Pinpoint the cell where the given text exists, returning its [x, y] midpoint coordinate. 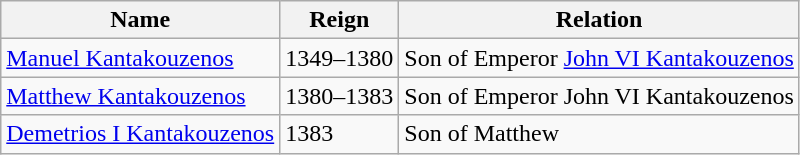
1380–1383 [340, 96]
Manuel Kantakouzenos [140, 58]
Relation [600, 20]
Reign [340, 20]
Son of Matthew [600, 134]
1349–1380 [340, 58]
Matthew Kantakouzenos [140, 96]
Demetrios I Kantakouzenos [140, 134]
Name [140, 20]
1383 [340, 134]
